Search for the cell housing the specified text and yield its [X, Y] center coordinate. 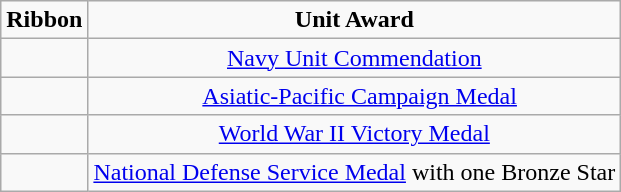
World War II Victory Medal [354, 134]
Asiatic-Pacific Campaign Medal [354, 96]
Unit Award [354, 20]
Navy Unit Commendation [354, 58]
Ribbon [44, 20]
National Defense Service Medal with one Bronze Star [354, 172]
